Extract the [x, y] coordinate from the center of the cell holding the provided text.  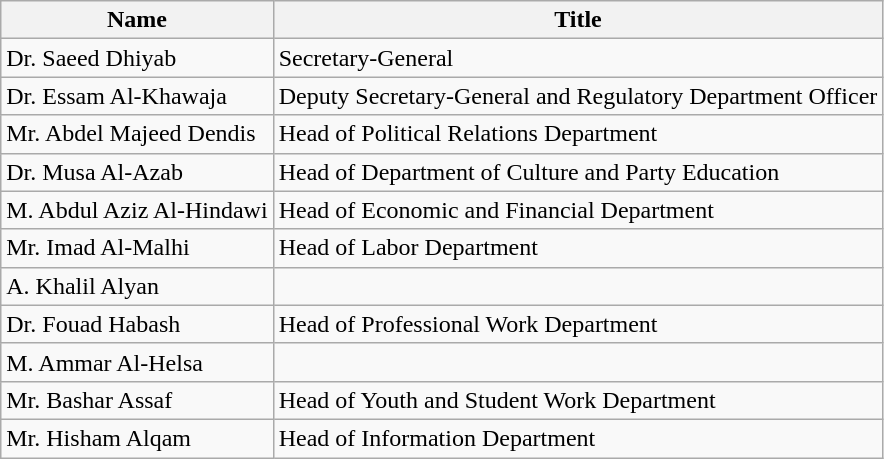
M. Abdul Aziz Al-Hindawi [137, 210]
Title [578, 20]
Head of Department of Culture and Party Education [578, 172]
Name [137, 20]
M. Ammar Al-Helsa [137, 362]
A. Khalil Alyan [137, 286]
Mr. Hisham Alqam [137, 438]
Mr. Bashar Assaf [137, 400]
Dr. Fouad Habash [137, 324]
Secretary-General [578, 58]
Head of Professional Work Department [578, 324]
Deputy Secretary-General and Regulatory Department Officer [578, 96]
Head of Youth and Student Work Department [578, 400]
Dr. Essam Al-Khawaja [137, 96]
Dr. Musa Al-Azab [137, 172]
Mr. Abdel Majeed Dendis [137, 134]
Dr. Saeed Dhiyab [137, 58]
Head of Economic and Financial Department [578, 210]
Head of Information Department [578, 438]
Head of Political Relations Department [578, 134]
Mr. Imad Al-Malhi [137, 248]
Head of Labor Department [578, 248]
